Return (X, Y) of the center of cell containing provided text 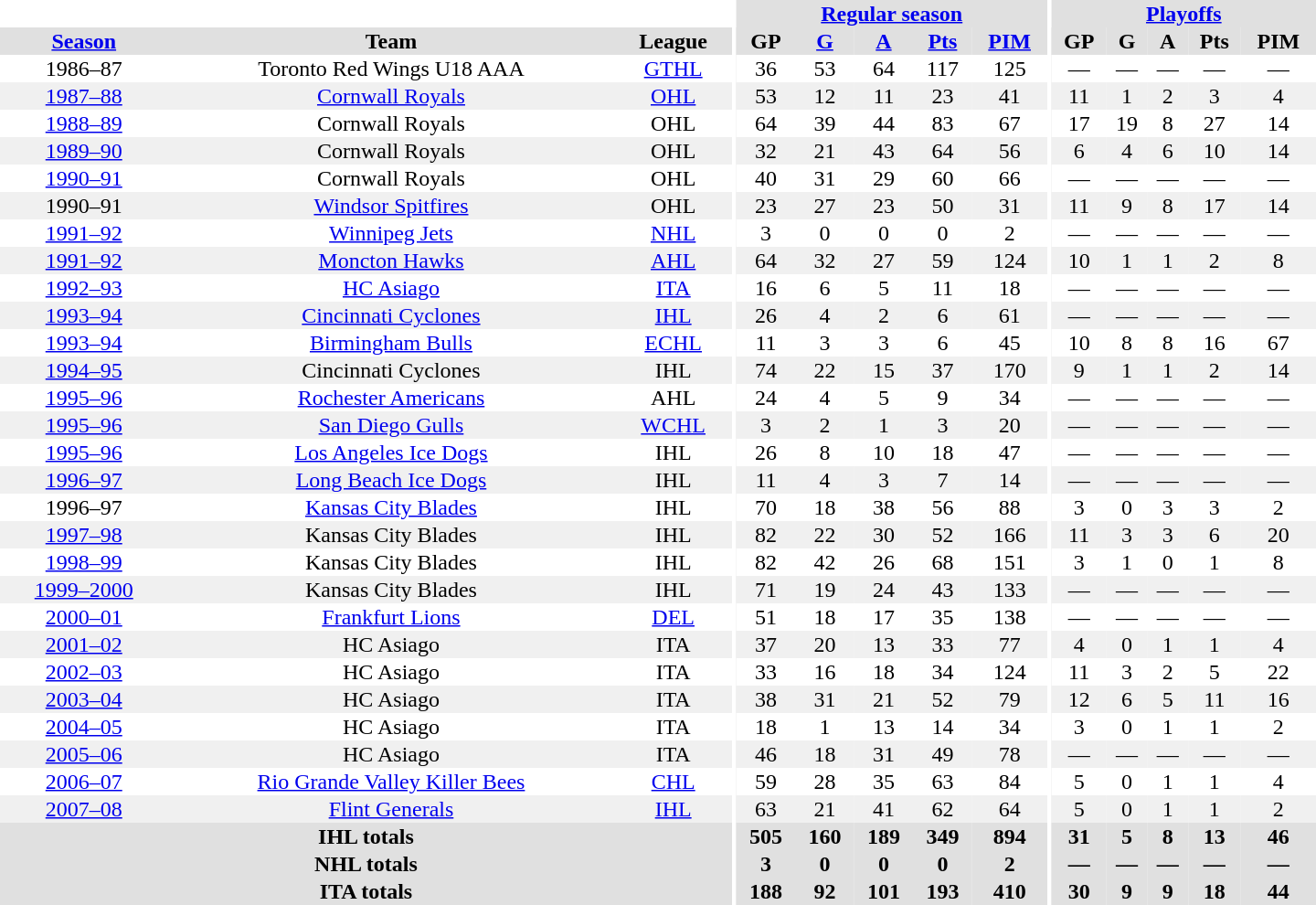
78 (1010, 754)
Los Angeles Ice Dogs (391, 452)
2004–05 (84, 727)
74 (766, 370)
894 (1010, 836)
CHL (673, 782)
Regular season (892, 14)
League (673, 41)
Season (84, 41)
Rio Grande Valley Killer Bees (391, 782)
77 (1010, 644)
101 (884, 891)
San Diego Gulls (391, 425)
47 (1010, 452)
66 (1010, 178)
166 (1010, 535)
1987–88 (84, 96)
71 (766, 590)
193 (942, 891)
1989–90 (84, 151)
Winnipeg Jets (391, 233)
151 (1010, 562)
62 (942, 809)
28 (824, 782)
2001–02 (84, 644)
1988–89 (84, 123)
Moncton Hawks (391, 261)
Team (391, 41)
WCHL (673, 425)
15 (884, 370)
Windsor Spitfires (391, 206)
45 (1010, 343)
2003–04 (84, 699)
505 (766, 836)
1992–93 (84, 288)
42 (824, 562)
60 (942, 178)
84 (1010, 782)
70 (766, 507)
36 (766, 69)
88 (1010, 507)
349 (942, 836)
Frankfurt Lions (391, 617)
IHL totals (366, 836)
Toronto Red Wings U18 AAA (391, 69)
1998–99 (84, 562)
2007–08 (84, 809)
2000–01 (84, 617)
133 (1010, 590)
Long Beach Ice Dogs (391, 480)
188 (766, 891)
2005–06 (84, 754)
49 (942, 754)
410 (1010, 891)
29 (884, 178)
ECHL (673, 343)
1997–98 (84, 535)
170 (1010, 370)
Rochester Americans (391, 398)
40 (766, 178)
68 (942, 562)
51 (766, 617)
ITA totals (366, 891)
GTHL (673, 69)
Flint Generals (391, 809)
1999–2000 (84, 590)
2002–03 (84, 672)
2006–07 (84, 782)
NHL totals (366, 864)
117 (942, 69)
Birmingham Bulls (391, 343)
79 (1010, 699)
160 (824, 836)
1986–87 (84, 69)
1994–95 (84, 370)
Playoffs (1184, 14)
125 (1010, 69)
39 (824, 123)
61 (1010, 315)
7 (942, 480)
NHL (673, 233)
189 (884, 836)
92 (824, 891)
50 (942, 206)
DEL (673, 617)
83 (942, 123)
138 (1010, 617)
